Pinpoint the cell where the given text exists, returning its (x, y) midpoint coordinate. 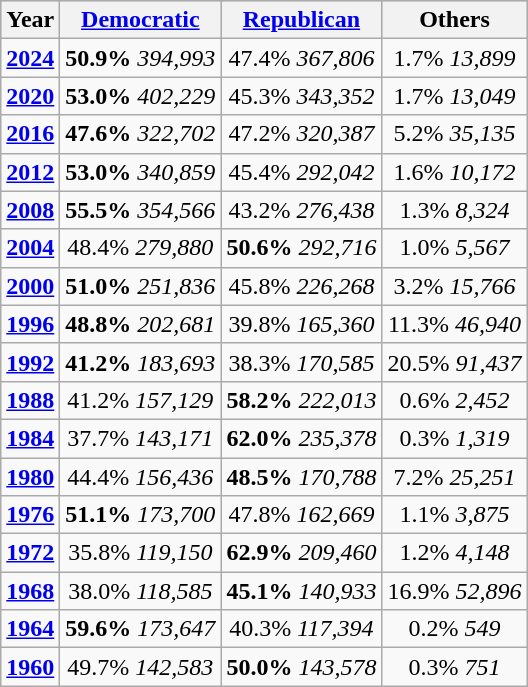
1964 (30, 629)
16.9% 52,896 (454, 591)
51.1% 173,700 (140, 515)
1960 (30, 667)
45.1% 140,933 (302, 591)
40.3% 117,394 (302, 629)
1.7% 13,049 (454, 96)
62.0% 235,378 (302, 438)
58.2% 222,013 (302, 400)
47.2% 320,387 (302, 134)
1988 (30, 400)
1972 (30, 553)
38.0% 118,585 (140, 591)
1992 (30, 362)
2000 (30, 286)
45.3% 343,352 (302, 96)
44.4% 156,436 (140, 477)
59.6% 173,647 (140, 629)
48.8% 202,681 (140, 324)
50.9% 394,993 (140, 58)
1.0% 5,567 (454, 248)
Year (30, 20)
45.4% 292,042 (302, 172)
62.9% 209,460 (302, 553)
Others (454, 20)
1996 (30, 324)
Democratic (140, 20)
5.2% 35,135 (454, 134)
47.4% 367,806 (302, 58)
51.0% 251,836 (140, 286)
53.0% 340,859 (140, 172)
53.0% 402,229 (140, 96)
1.6% 10,172 (454, 172)
47.6% 322,702 (140, 134)
1.2% 4,148 (454, 553)
20.5% 91,437 (454, 362)
39.8% 165,360 (302, 324)
0.2% 549 (454, 629)
1.7% 13,899 (454, 58)
11.3% 46,940 (454, 324)
49.7% 142,583 (140, 667)
35.8% 119,150 (140, 553)
1.3% 8,324 (454, 210)
48.5% 170,788 (302, 477)
0.6% 2,452 (454, 400)
0.3% 751 (454, 667)
41.2% 183,693 (140, 362)
48.4% 279,880 (140, 248)
2024 (30, 58)
1.1% 3,875 (454, 515)
43.2% 276,438 (302, 210)
47.8% 162,669 (302, 515)
2004 (30, 248)
1984 (30, 438)
2008 (30, 210)
Republican (302, 20)
38.3% 170,585 (302, 362)
45.8% 226,268 (302, 286)
1968 (30, 591)
1980 (30, 477)
1976 (30, 515)
37.7% 143,171 (140, 438)
3.2% 15,766 (454, 286)
2016 (30, 134)
41.2% 157,129 (140, 400)
2020 (30, 96)
2012 (30, 172)
0.3% 1,319 (454, 438)
7.2% 25,251 (454, 477)
50.6% 292,716 (302, 248)
55.5% 354,566 (140, 210)
50.0% 143,578 (302, 667)
